Identify which cell holds the provided text, then report its (X, Y) central coordinate. 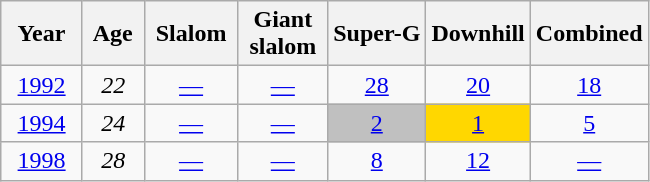
5 (589, 123)
Age (113, 34)
1994 (42, 123)
Year (42, 34)
Giant slalom (283, 34)
1 (478, 123)
8 (377, 161)
1998 (42, 161)
22 (113, 85)
Combined (589, 34)
2 (377, 123)
1992 (42, 85)
12 (478, 161)
18 (589, 85)
Downhill (478, 34)
24 (113, 123)
20 (478, 85)
Super-G (377, 34)
Slalom (191, 34)
